From the cell containing the given text, extract its center point as (X, Y) coordinate. 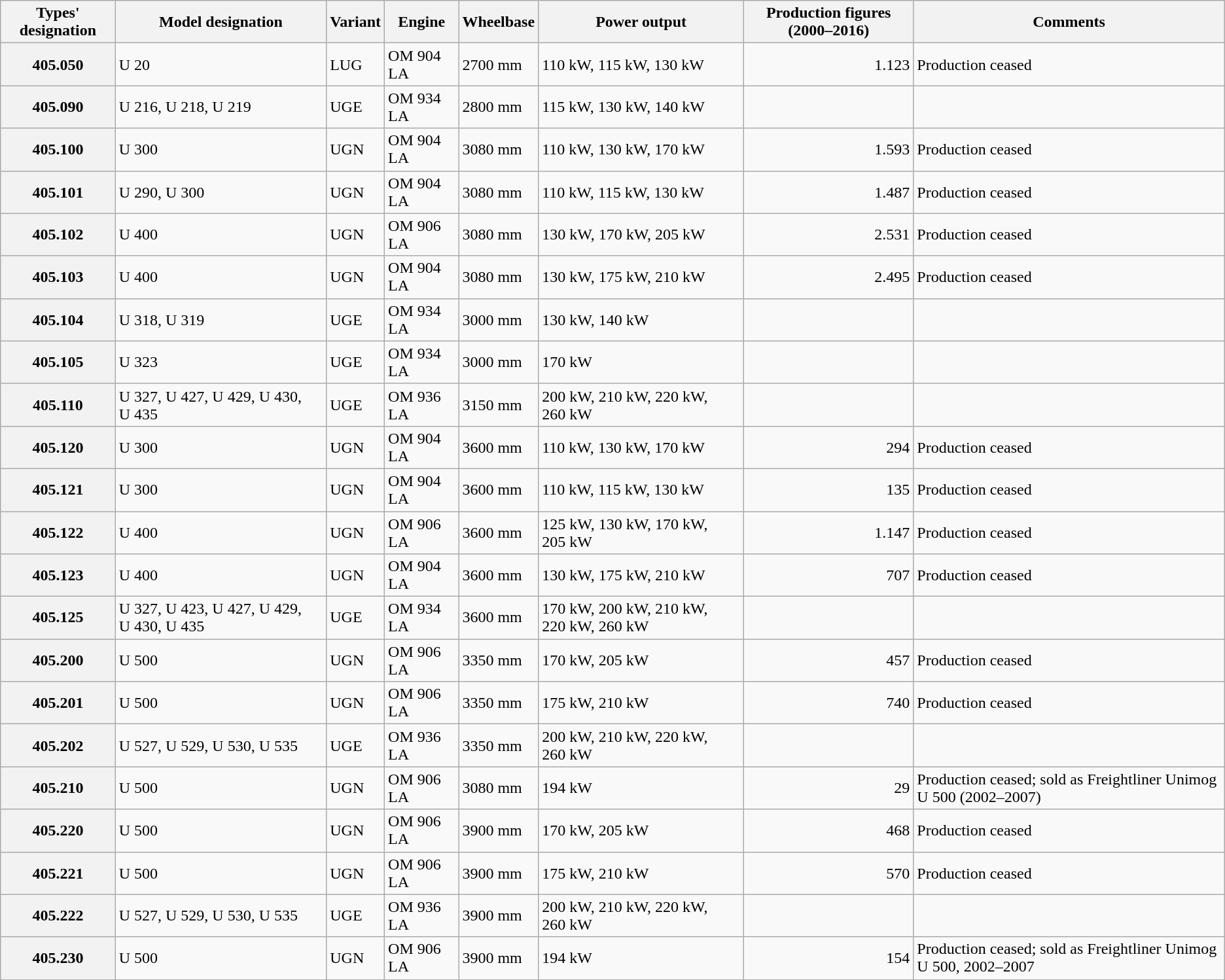
405.104 (58, 319)
707 (828, 576)
405.222 (58, 916)
405.221 (58, 873)
405.102 (58, 234)
405.110 (58, 404)
170 kW, 200 kW, 210 kW, 220 kW, 260 kW (641, 618)
135 (828, 489)
115 kW, 130 kW, 140 kW (641, 107)
Types' designation (58, 22)
LUG (356, 64)
405.201 (58, 703)
170 kW (641, 362)
1.593 (828, 149)
405.105 (58, 362)
Comments (1069, 22)
Engine (421, 22)
2.531 (828, 234)
U 20 (221, 64)
125 kW, 130 kW, 170 kW, 205 kW (641, 533)
405.202 (58, 746)
468 (828, 831)
1.123 (828, 64)
740 (828, 703)
405.200 (58, 661)
1.487 (828, 192)
405.230 (58, 958)
1.147 (828, 533)
2.495 (828, 277)
130 kW, 170 kW, 205 kW (641, 234)
457 (828, 661)
405.125 (58, 618)
405.090 (58, 107)
130 kW, 140 kW (641, 319)
405.120 (58, 447)
29 (828, 788)
405.050 (58, 64)
U 323 (221, 362)
Production ceased; sold as Freightliner Unimog U 500 (2002–2007) (1069, 788)
405.101 (58, 192)
405.220 (58, 831)
U 216, U 218, U 219 (221, 107)
2800 mm (499, 107)
U 318, U 319 (221, 319)
U 327, U 423, U 427, U 429, U 430, U 435 (221, 618)
405.122 (58, 533)
294 (828, 447)
154 (828, 958)
Production ceased; sold as Freightliner Unimog U 500, 2002–2007 (1069, 958)
U 290, U 300 (221, 192)
Variant (356, 22)
2700 mm (499, 64)
405.100 (58, 149)
Wheelbase (499, 22)
405.210 (58, 788)
U 327, U 427, U 429, U 430, U 435 (221, 404)
Model designation (221, 22)
405.121 (58, 489)
3150 mm (499, 404)
Power output (641, 22)
Production figures (2000–2016) (828, 22)
405.103 (58, 277)
405.123 (58, 576)
570 (828, 873)
